Extract the [x, y] coordinate from the center of the cell holding the provided text.  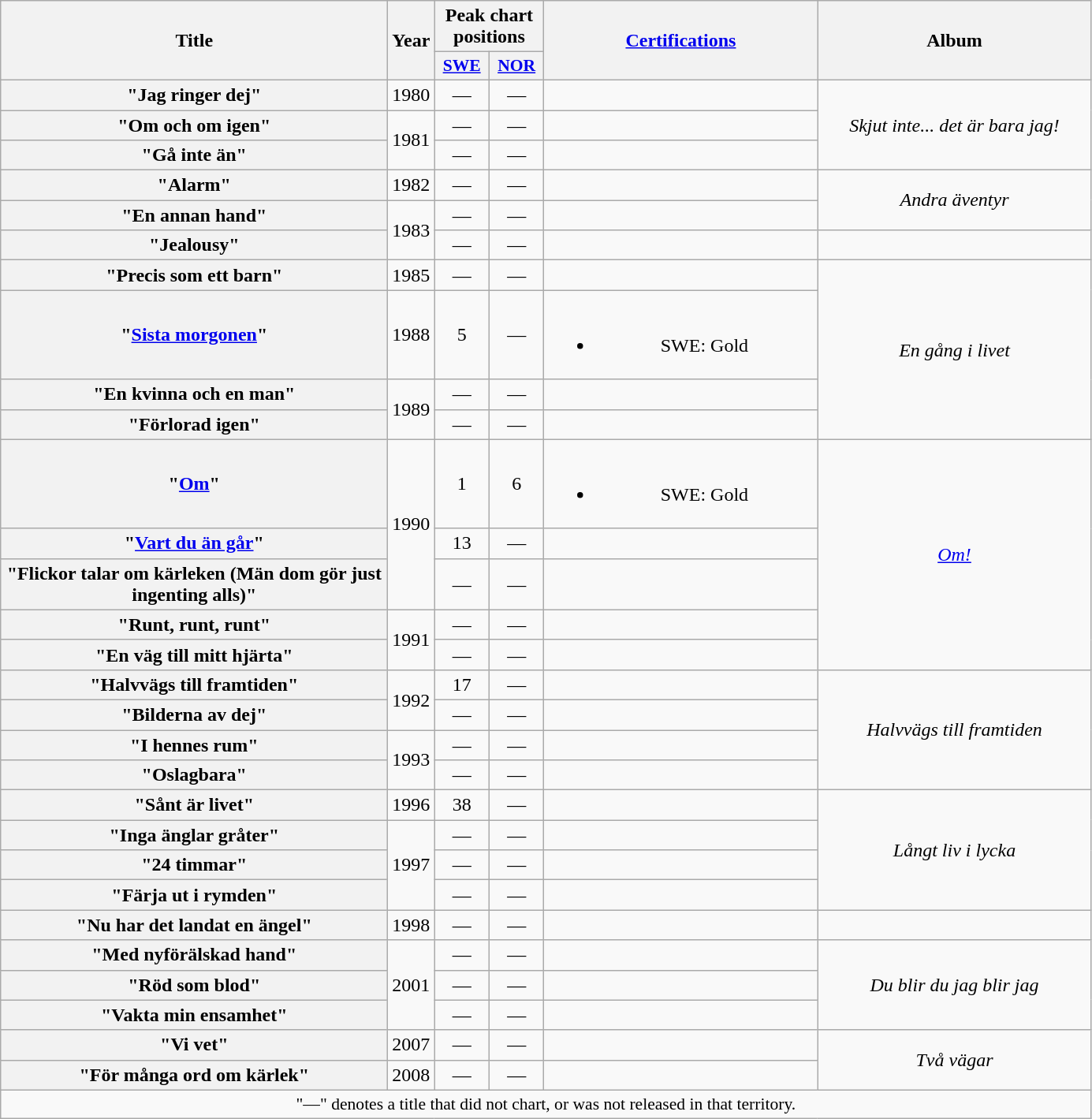
5 [462, 334]
"Jag ringer dej" [194, 95]
Title [194, 41]
1997 [412, 865]
"I hennes rum" [194, 745]
1998 [412, 925]
13 [462, 543]
"Gå inte än" [194, 155]
Om! [954, 554]
Peak chart positions [489, 27]
1996 [412, 805]
2001 [412, 985]
"Vart du än går" [194, 543]
SWE [462, 66]
"Halvvägs till framtiden" [194, 684]
2008 [412, 1075]
"Precis som ett barn" [194, 275]
1990 [412, 524]
1 [462, 484]
Andra äventyr [954, 200]
"En kvinna och en man" [194, 394]
"Sånt är livet" [194, 805]
1980 [412, 95]
"Sista morgonen" [194, 334]
"Färja ut i rymden" [194, 895]
1981 [412, 140]
"Flickor talar om kärleken (Män dom gör just ingenting alls)" [194, 584]
"Om" [194, 484]
"Vakta min ensamhet" [194, 1015]
Certifications [681, 41]
"En väg till mitt hjärta" [194, 655]
"Röd som blod" [194, 985]
1993 [412, 760]
1983 [412, 230]
En gång i livet [954, 350]
17 [462, 684]
"För många ord om kärlek" [194, 1075]
Två vägar [954, 1060]
"Om och om igen" [194, 125]
1982 [412, 185]
Du blir du jag blir jag [954, 985]
NOR [516, 66]
"Jealousy" [194, 245]
"Vi vet" [194, 1045]
"Inga änglar gråter" [194, 835]
1989 [412, 409]
Year [412, 41]
Album [954, 41]
Långt liv i lycka [954, 850]
1985 [412, 275]
"24 timmar" [194, 865]
1991 [412, 640]
"—" denotes a title that did not chart, or was not released in that territory. [546, 1104]
6 [516, 484]
"Med nyförälskad hand" [194, 955]
"Runt, runt, runt" [194, 625]
Halvvägs till framtiden [954, 729]
"En annan hand" [194, 215]
Skjut inte... det är bara jag! [954, 125]
"Bilderna av dej" [194, 714]
1988 [412, 334]
38 [462, 805]
"Förlorad igen" [194, 424]
"Oslagbara" [194, 775]
"Nu har det landat en ängel" [194, 925]
"Alarm" [194, 185]
1992 [412, 699]
2007 [412, 1045]
